For the text-containing cell, return its midpoint in [x, y] coordinate format. 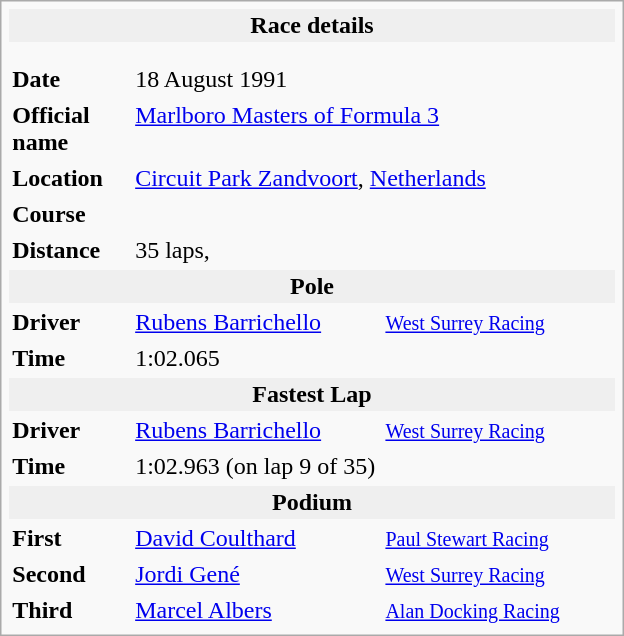
Official name [69, 129]
Marcel Albers [256, 610]
1:02.963 (on lap 9 of 35) [374, 466]
Course [69, 214]
Third [69, 610]
Location [69, 178]
Distance [69, 250]
Date [69, 80]
1:02.065 [374, 358]
Paul Stewart Racing [498, 538]
Fastest Lap [312, 394]
Marlboro Masters of Formula 3 [374, 129]
Second [69, 574]
18 August 1991 [256, 80]
Alan Docking Racing [498, 610]
Circuit Park Zandvoort, Netherlands [374, 178]
35 laps, [374, 250]
David Coulthard [256, 538]
Pole [312, 286]
First [69, 538]
Race details [312, 26]
Podium [312, 502]
Jordi Gené [256, 574]
